Scan for the cell matching the given text and deliver its [x, y] coordinate at center. 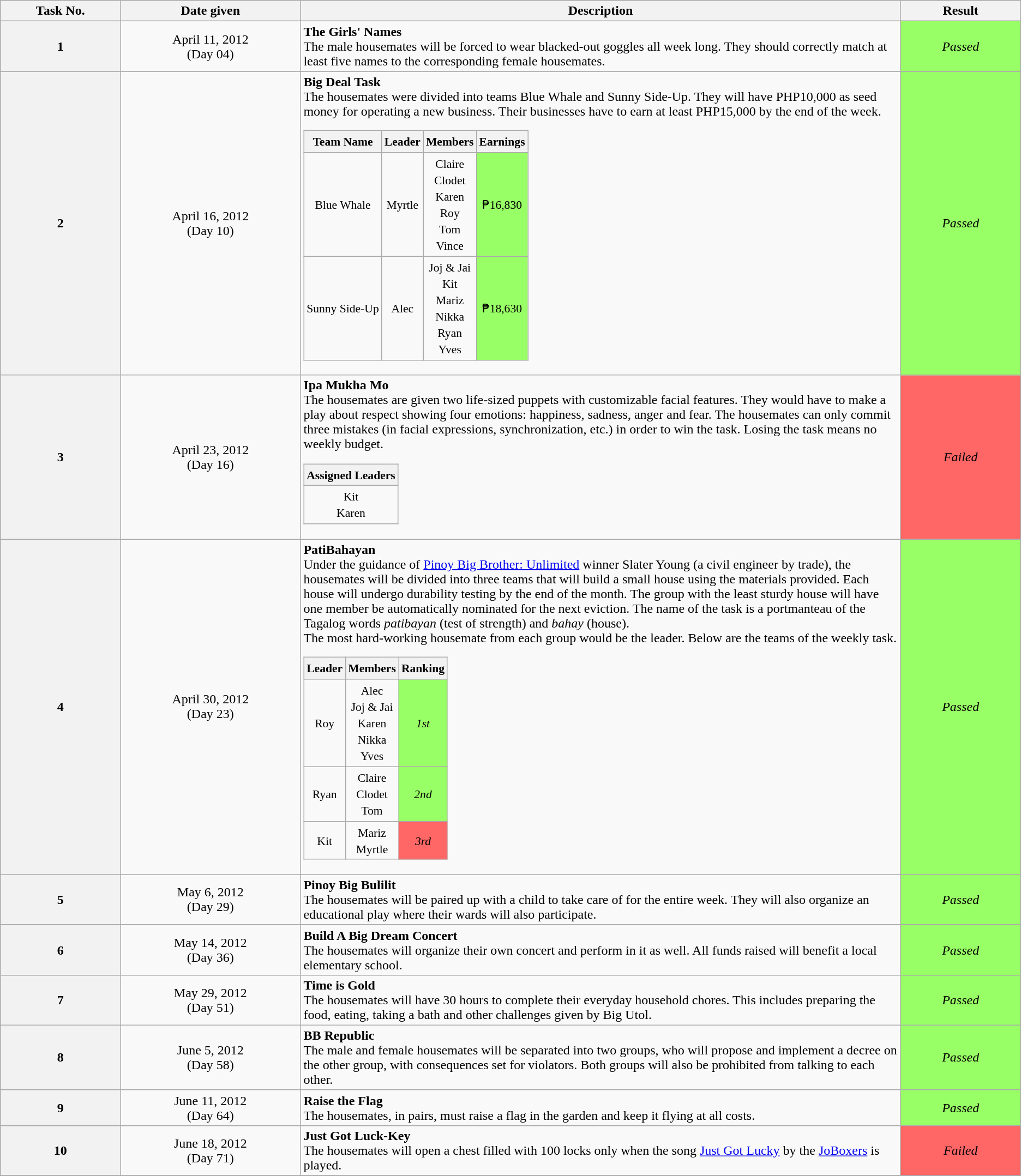
2 [61, 224]
Team Name [343, 142]
June 18, 2012 (Day 71) [211, 1151]
Raise the Flag The housemates, in pairs, must raise a flag in the garden and keep it flying at all costs. [600, 1108]
Earnings [502, 142]
May 29, 2012(Day 51) [211, 1000]
5 [61, 900]
Blue Whale [343, 204]
April 16, 2012(Day 10) [211, 224]
3rd [423, 840]
MarizMyrtle [372, 840]
8 [61, 1058]
Description [600, 11]
Just Got Luck-Key The housemates will open a chest filled with 100 locks only when the song Just Got Lucky by the JoBoxers is played. [600, 1151]
Assigned Leaders [351, 475]
6 [61, 950]
Date given [211, 11]
ClaireClodetTom [372, 794]
April 30, 2012(Day 23) [211, 707]
3 [61, 457]
7 [61, 1000]
April 11, 2012(Day 04) [211, 46]
AlecJoj & JaiKarenNikkaYves [372, 723]
Result [960, 11]
June 11, 2012 (Day 64) [211, 1108]
9 [61, 1108]
1st [423, 723]
Ranking [423, 668]
10 [61, 1151]
May 14, 2012(Day 36) [211, 950]
Ryan [325, 794]
Roy [325, 723]
Kit [325, 840]
2nd [423, 794]
Joj & JaiKitMarizNikkaRyanYves [450, 308]
ClaireClodetKarenRoyTomVince [450, 204]
May 6, 2012(Day 29) [211, 900]
Alec [403, 308]
1 [61, 46]
Sunny Side-Up [343, 308]
KitKaren [351, 505]
June 5, 2012(Day 58) [211, 1058]
₱18,630 [502, 308]
Task No. [61, 11]
April 23, 2012(Day 16) [211, 457]
₱16,830 [502, 204]
4 [61, 707]
Myrtle [403, 204]
